Search for the cell housing the specified text and yield its (X, Y) center coordinate. 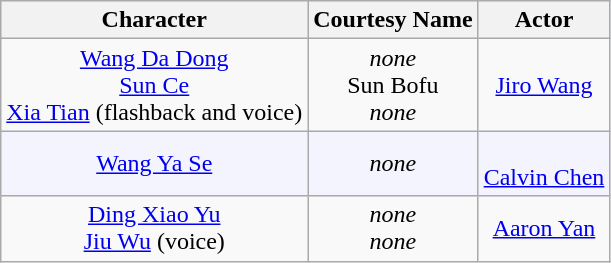
Wang Ya Se (154, 164)
noneSun Bofunone (393, 85)
Wang Da Dong Sun Ce Xia Tian (flashback and voice) (154, 85)
Actor (544, 20)
none (393, 164)
Calvin Chen (544, 164)
Aaron Yan (544, 228)
nonenone (393, 228)
Ding Xiao YuJiu Wu (voice) (154, 228)
Character (154, 20)
Courtesy Name (393, 20)
Jiro Wang (544, 85)
